Locate the cell with the specified text and output its [x, y] center coordinate. 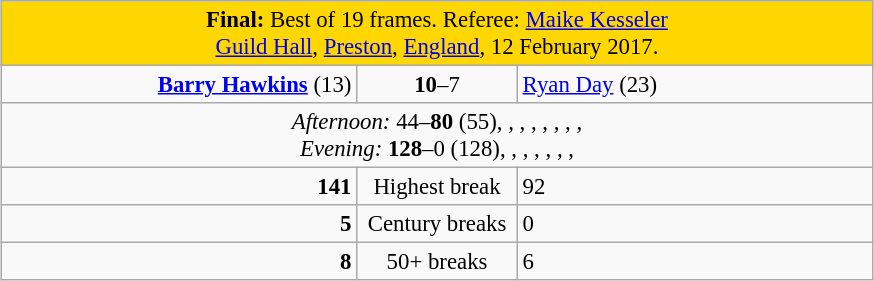
141 [179, 187]
Barry Hawkins (13) [179, 85]
50+ breaks [438, 262]
8 [179, 262]
6 [695, 262]
5 [179, 224]
Ryan Day (23) [695, 85]
10–7 [438, 85]
Century breaks [438, 224]
Final: Best of 19 frames. Referee: Maike KesselerGuild Hall, Preston, England, 12 February 2017. [437, 34]
Afternoon: 44–80 (55), , , , , , , , Evening: 128–0 (128), , , , , , , [437, 136]
Highest break [438, 187]
0 [695, 224]
92 [695, 187]
